Locate the cell with the specified text and output its [x, y] center coordinate. 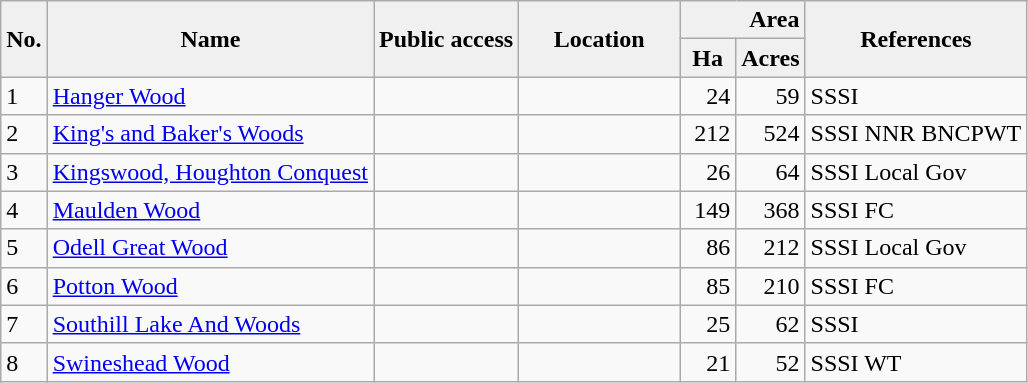
52 [770, 362]
Area [742, 20]
85 [708, 286]
Kingswood, Houghton Conquest [210, 172]
86 [708, 248]
210 [770, 286]
8 [24, 362]
Swineshead Wood [210, 362]
368 [770, 210]
No. [24, 39]
SSSI WT [916, 362]
4 [24, 210]
Maulden Wood [210, 210]
Location [600, 39]
SSSI NNR BNCPWT [916, 134]
24 [708, 96]
Southill Lake And Woods [210, 324]
7 [24, 324]
King's and Baker's Woods [210, 134]
25 [708, 324]
Potton Wood [210, 286]
149 [708, 210]
References [916, 39]
Public access [446, 39]
26 [708, 172]
2 [24, 134]
21 [708, 362]
62 [770, 324]
Acres [770, 58]
Name [210, 39]
3 [24, 172]
5 [24, 248]
Ha [708, 58]
Hanger Wood [210, 96]
6 [24, 286]
524 [770, 134]
Odell Great Wood [210, 248]
1 [24, 96]
64 [770, 172]
59 [770, 96]
